Determine the [X, Y] coordinate at the center of the cell enclosing the given text.  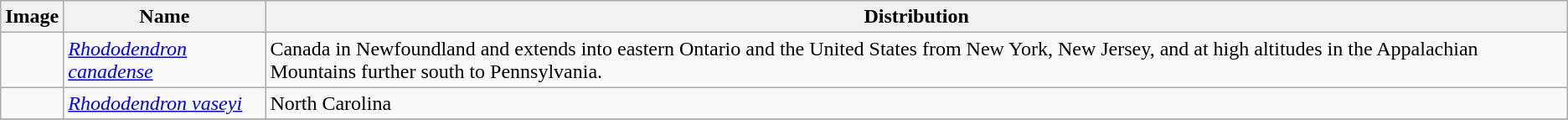
Rhododendron canadense [164, 60]
Name [164, 17]
Rhododendron vaseyi [164, 103]
Distribution [916, 17]
North Carolina [916, 103]
Image [32, 17]
